Provide the [x, y] coordinate of the cell's center where the given text is located.  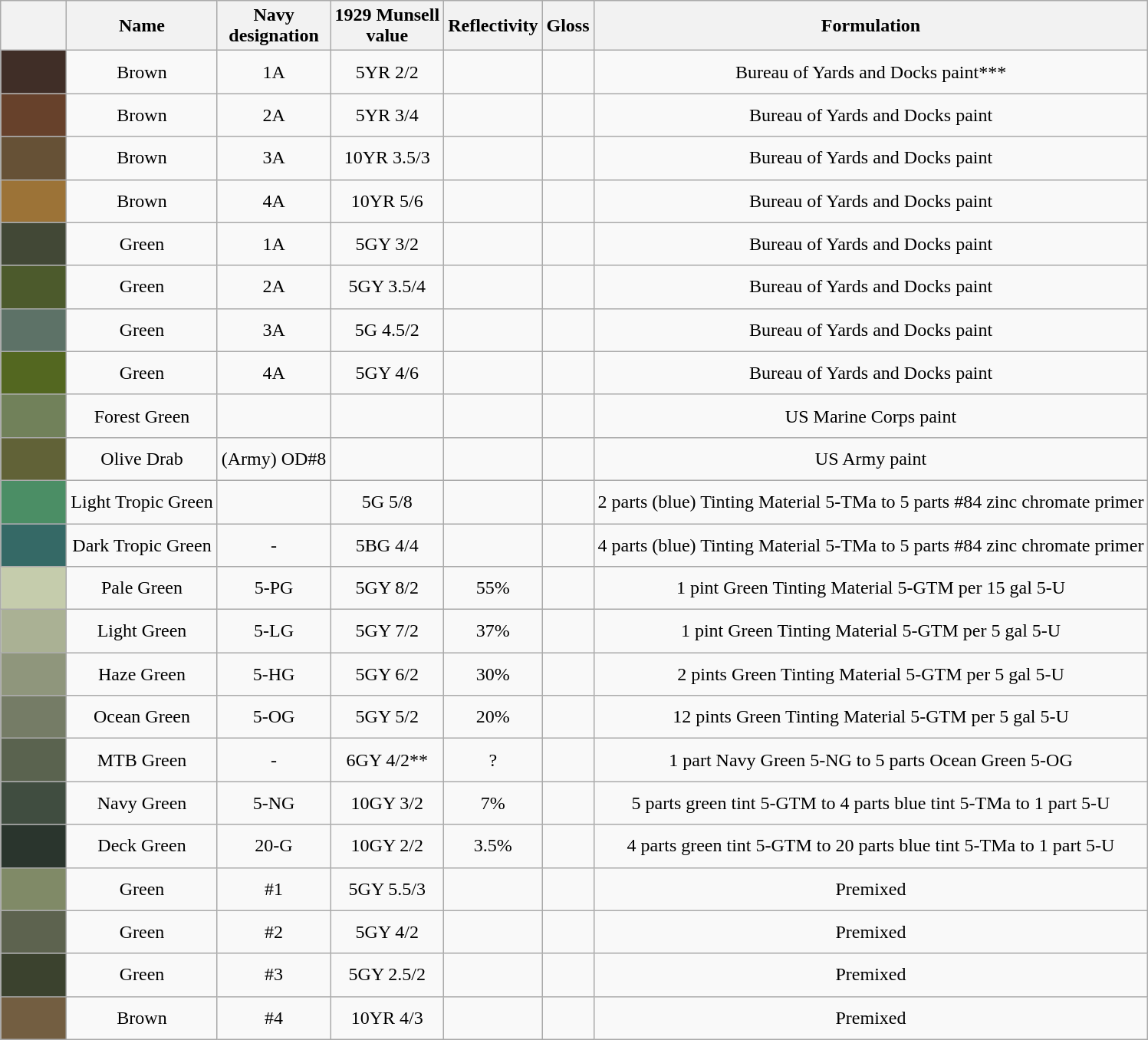
10YR 5/6 [387, 201]
1 part Navy Green 5-NG to 5 parts Ocean Green 5-OG [871, 760]
Forest Green [142, 416]
5GY 8/2 [387, 588]
5GY 3/2 [387, 244]
(Army) OD#8 [274, 459]
5 parts green tint 5-GTM to 4 parts blue tint 5-TMa to 1 part 5-U [871, 803]
Haze Green [142, 674]
US Marine Corps paint [871, 416]
5GY 5/2 [387, 717]
5GY 4/2 [387, 932]
Pale Green [142, 588]
5GY 2.5/2 [387, 975]
37% [493, 631]
5-LG [274, 631]
Light Green [142, 631]
12 pints Green Tinting Material 5-GTM per 5 gal 5-U [871, 717]
5GY 6/2 [387, 674]
Gloss [567, 26]
5GY 3.5/4 [387, 287]
2 pints Green Tinting Material 5-GTM per 5 gal 5-U [871, 674]
1929 Munsellvalue [387, 26]
#3 [274, 975]
Olive Drab [142, 459]
10GY 2/2 [387, 846]
6GY 4/2** [387, 760]
#1 [274, 889]
#2 [274, 932]
MTB Green [142, 760]
10YR 4/3 [387, 1018]
7% [493, 803]
5BG 4/4 [387, 545]
Reflectivity [493, 26]
Navy Green [142, 803]
Light Tropic Green [142, 502]
55% [493, 588]
1 pint Green Tinting Material 5-GTM per 15 gal 5-U [871, 588]
3.5% [493, 846]
5GY 7/2 [387, 631]
? [493, 760]
10GY 3/2 [387, 803]
30% [493, 674]
10YR 3.5/3 [387, 158]
5-OG [274, 717]
Dark Tropic Green [142, 545]
Formulation [871, 26]
Navydesignation [274, 26]
5GY 5.5/3 [387, 889]
4 parts (blue) Tinting Material 5-TMa to 5 parts #84 zinc chromate primer [871, 545]
20% [493, 717]
20-G [274, 846]
US Army paint [871, 459]
5-NG [274, 803]
5G 5/8 [387, 502]
2 parts (blue) Tinting Material 5-TMa to 5 parts #84 zinc chromate primer [871, 502]
Ocean Green [142, 717]
#4 [274, 1018]
5-HG [274, 674]
Bureau of Yards and Docks paint*** [871, 72]
5G 4.5/2 [387, 330]
Name [142, 26]
1 pint Green Tinting Material 5-GTM per 5 gal 5-U [871, 631]
4 parts green tint 5-GTM to 20 parts blue tint 5-TMa to 1 part 5-U [871, 846]
Deck Green [142, 846]
5YR 2/2 [387, 72]
5GY 4/6 [387, 373]
5YR 3/4 [387, 115]
5-PG [274, 588]
